Identify which cell holds the provided text, then report its (x, y) central coordinate. 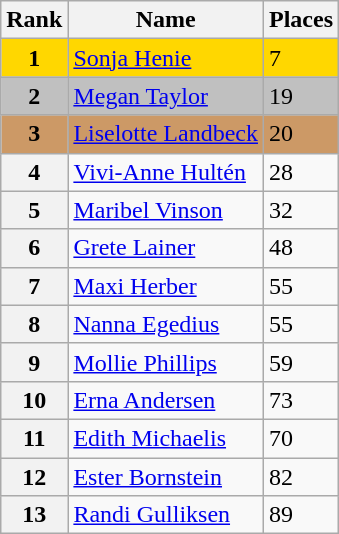
Liselotte Landbeck (166, 134)
Edith Michaelis (166, 438)
28 (302, 172)
1 (34, 58)
Rank (34, 20)
10 (34, 400)
11 (34, 438)
Name (166, 20)
70 (302, 438)
Randi Gulliksen (166, 515)
3 (34, 134)
Sonja Henie (166, 58)
82 (302, 477)
12 (34, 477)
9 (34, 362)
Megan Taylor (166, 96)
4 (34, 172)
2 (34, 96)
73 (302, 400)
Nanna Egedius (166, 324)
13 (34, 515)
5 (34, 210)
Grete Lainer (166, 248)
Erna Andersen (166, 400)
Places (302, 20)
8 (34, 324)
19 (302, 96)
Maribel Vinson (166, 210)
32 (302, 210)
6 (34, 248)
Ester Bornstein (166, 477)
Maxi Herber (166, 286)
89 (302, 515)
Mollie Phillips (166, 362)
Vivi-Anne Hultén (166, 172)
59 (302, 362)
48 (302, 248)
20 (302, 134)
